Provide the [X, Y] coordinate of the cell's center where the given text is located.  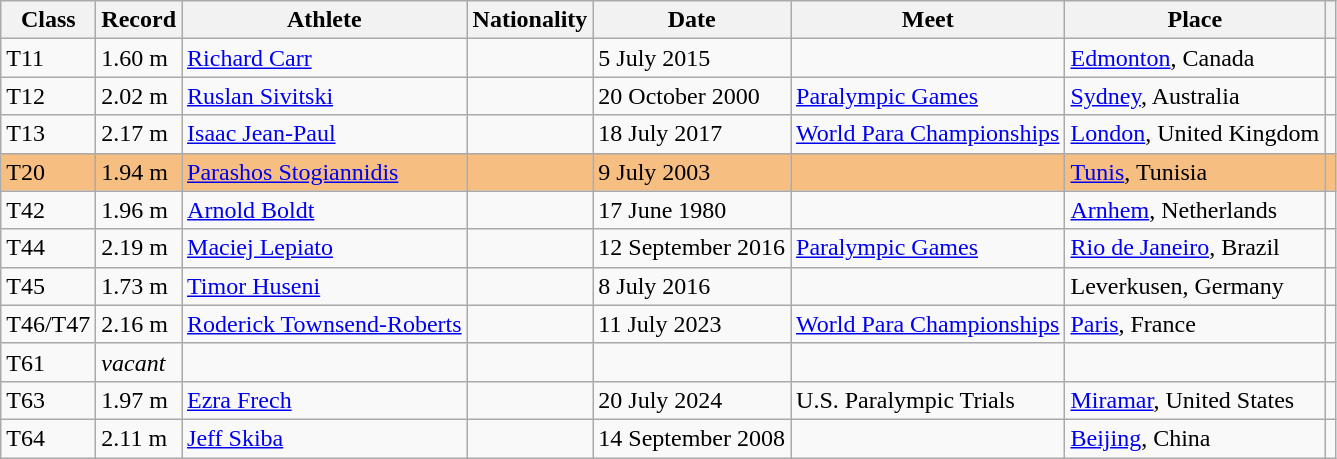
T64 [48, 438]
2.19 m [139, 248]
Parashos Stogiannidis [325, 172]
Meet [928, 20]
London, United Kingdom [1195, 134]
Jeff Skiba [325, 438]
1.97 m [139, 400]
5 July 2015 [692, 58]
11 July 2023 [692, 324]
T44 [48, 248]
Arnhem, Netherlands [1195, 210]
Arnold Boldt [325, 210]
T45 [48, 286]
T13 [48, 134]
Nationality [530, 20]
Tunis, Tunisia [1195, 172]
Ezra Frech [325, 400]
Rio de Janeiro, Brazil [1195, 248]
1.96 m [139, 210]
2.02 m [139, 96]
2.17 m [139, 134]
T42 [48, 210]
17 June 1980 [692, 210]
Isaac Jean-Paul [325, 134]
Leverkusen, Germany [1195, 286]
Ruslan Sivitski [325, 96]
Place [1195, 20]
vacant [139, 362]
20 July 2024 [692, 400]
T61 [48, 362]
Class [48, 20]
T46/T47 [48, 324]
Athlete [325, 20]
Roderick Townsend-Roberts [325, 324]
9 July 2003 [692, 172]
Miramar, United States [1195, 400]
1.60 m [139, 58]
18 July 2017 [692, 134]
12 September 2016 [692, 248]
Richard Carr [325, 58]
Record [139, 20]
T63 [48, 400]
8 July 2016 [692, 286]
Maciej Lepiato [325, 248]
14 September 2008 [692, 438]
T12 [48, 96]
Edmonton, Canada [1195, 58]
1.94 m [139, 172]
Timor Huseni [325, 286]
Paris, France [1195, 324]
T11 [48, 58]
2.11 m [139, 438]
1.73 m [139, 286]
2.16 m [139, 324]
Beijing, China [1195, 438]
T20 [48, 172]
Sydney, Australia [1195, 96]
U.S. Paralympic Trials [928, 400]
Date [692, 20]
20 October 2000 [692, 96]
